Capture the cell that displays the provided text and extract its [x, y] central coordinate. 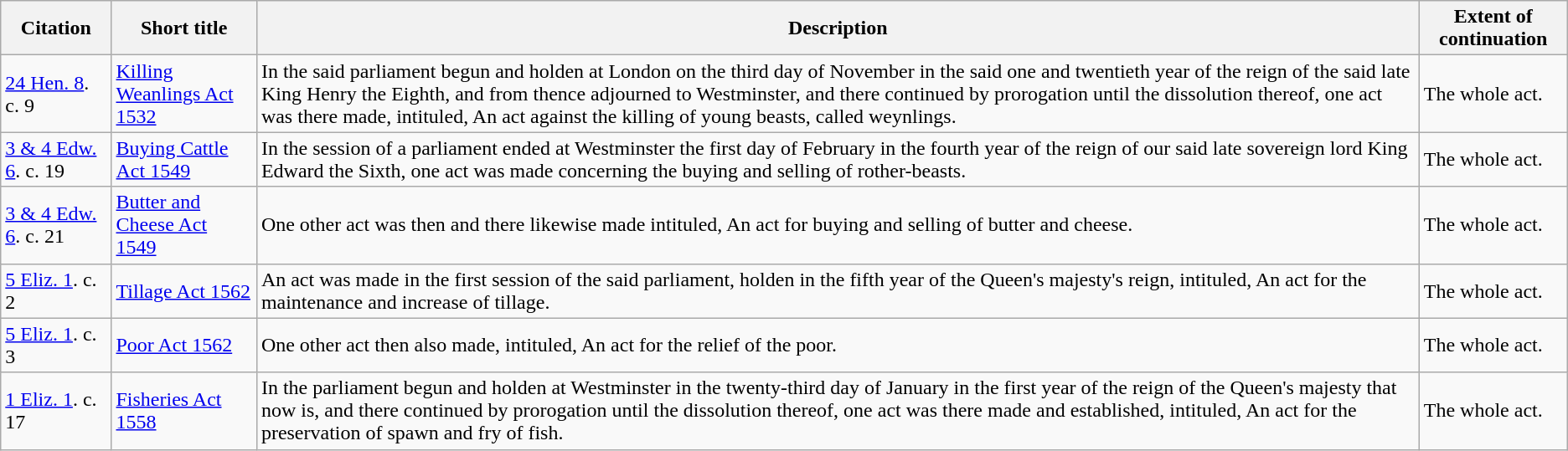
3 & 4 Edw. 6. c. 19 [56, 159]
Fisheries Act 1558 [184, 411]
Butter and Cheese Act 1549 [184, 225]
Tillage Act 1562 [184, 291]
Short title [184, 28]
5 Eliz. 1. c. 3 [56, 345]
One other act was then and there likewise made intituled, An act for buying and selling of butter and cheese. [838, 225]
24 Hen. 8. c. 9 [56, 94]
Extent of continuation [1493, 28]
5 Eliz. 1. c. 2 [56, 291]
Buying Cattle Act 1549 [184, 159]
Citation [56, 28]
Poor Act 1562 [184, 345]
3 & 4 Edw. 6. c. 21 [56, 225]
One other act then also made, intituled, An act for the relief of the poor. [838, 345]
Killing Weanlings Act 1532 [184, 94]
1 Eliz. 1. c. 17 [56, 411]
Description [838, 28]
